Determine the (X, Y) coordinate at the center of the cell enclosing the given text.  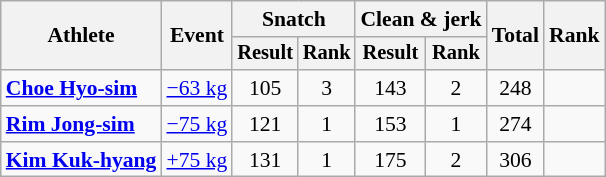
Choe Hyo-sim (82, 88)
Rim Jong-sim (82, 124)
−75 kg (196, 124)
105 (265, 88)
Athlete (82, 36)
121 (265, 124)
Snatch (294, 19)
2 (456, 88)
Event (196, 36)
274 (516, 124)
143 (390, 88)
Clean & jerk (420, 19)
Total (516, 36)
153 (390, 124)
248 (516, 88)
3 (327, 88)
−63 kg (196, 88)
